Output the (x, y) coordinate of the center of the cell containing the given text.  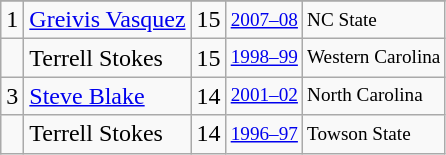
1 (12, 20)
2007–08 (264, 20)
1996–97 (264, 134)
Steve Blake (108, 96)
2001–02 (264, 96)
Western Carolina (373, 58)
Towson State (373, 134)
Greivis Vasquez (108, 20)
NC State (373, 20)
3 (12, 96)
1998–99 (264, 58)
North Carolina (373, 96)
